Pinpoint the cell where the given text exists, returning its (x, y) midpoint coordinate. 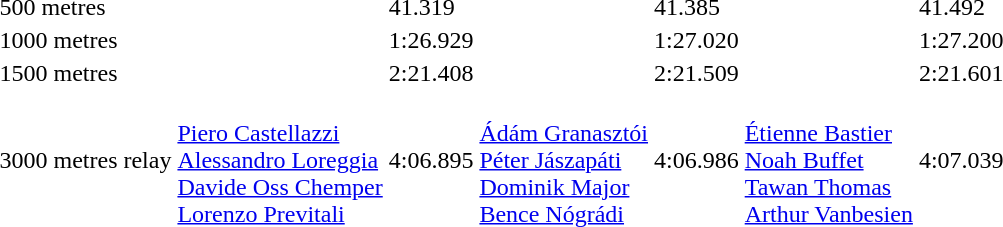
2:21.509 (697, 73)
1:27.020 (697, 40)
1:26.929 (431, 40)
2:21.408 (431, 73)
